Detect which cell encompasses the target text, then output its [x, y] center coordinate. 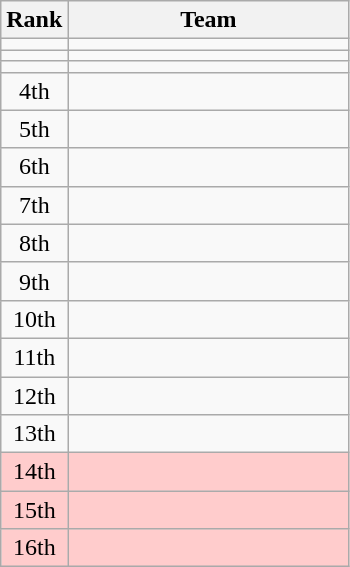
12th [34, 395]
6th [34, 167]
Team [208, 20]
14th [34, 472]
16th [34, 548]
11th [34, 357]
4th [34, 91]
8th [34, 243]
Rank [34, 20]
9th [34, 281]
15th [34, 510]
10th [34, 319]
13th [34, 434]
5th [34, 129]
7th [34, 205]
